Locate the cell with the specified text and output its (x, y) center coordinate. 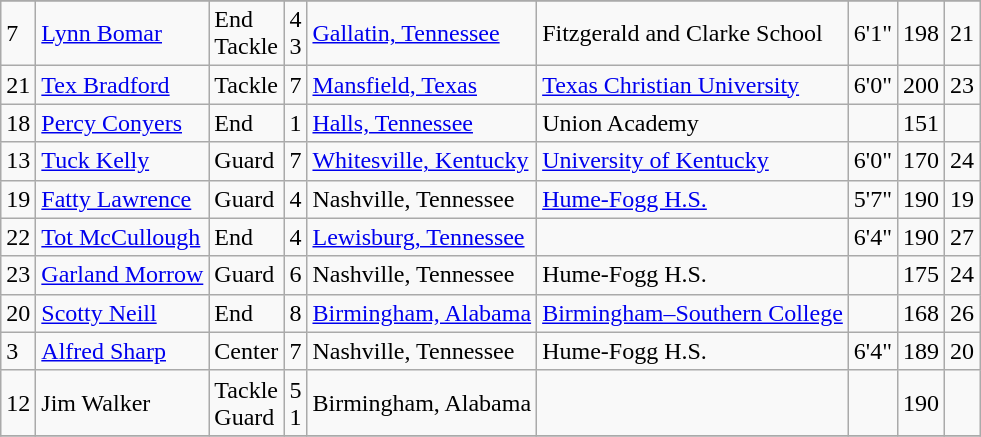
Tackle (246, 85)
18 (18, 123)
5'7" (872, 199)
151 (922, 123)
Scotty Neill (122, 313)
22 (18, 237)
43 (296, 34)
Gallatin, Tennessee (422, 34)
3 (18, 351)
27 (962, 237)
Fitzgerald and Clarke School (693, 34)
Tuck Kelly (122, 161)
6'1" (872, 34)
26 (962, 313)
6 (296, 275)
Garland Morrow (122, 275)
175 (922, 275)
189 (922, 351)
170 (922, 161)
Tex Bradford (122, 85)
1 (296, 123)
Jim Walker (122, 402)
Center (246, 351)
TackleGuard (246, 402)
168 (922, 313)
University of Kentucky (693, 161)
51 (296, 402)
Texas Christian University (693, 85)
Mansfield, Texas (422, 85)
Tot McCullough (122, 237)
Birmingham–Southern College (693, 313)
198 (922, 34)
200 (922, 85)
Lynn Bomar (122, 34)
Whitesville, Kentucky (422, 161)
Fatty Lawrence (122, 199)
EndTackle (246, 34)
8 (296, 313)
12 (18, 402)
13 (18, 161)
Alfred Sharp (122, 351)
Halls, Tennessee (422, 123)
Union Academy (693, 123)
Percy Conyers (122, 123)
Lewisburg, Tennessee (422, 237)
